Search for the cell housing the specified text and yield its (X, Y) center coordinate. 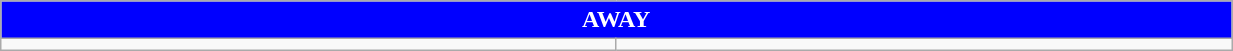
AWAY (616, 20)
